Search for the cell housing the specified text and yield its (x, y) center coordinate. 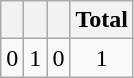
Total (102, 20)
